Detect which cell encompasses the target text, then output its [X, Y] center coordinate. 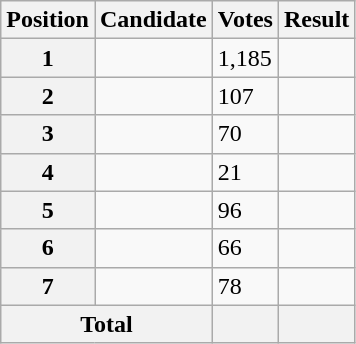
70 [245, 134]
3 [48, 134]
Votes [245, 20]
96 [245, 210]
21 [245, 172]
78 [245, 286]
Position [48, 20]
6 [48, 248]
66 [245, 248]
1,185 [245, 58]
5 [48, 210]
2 [48, 96]
Candidate [153, 20]
4 [48, 172]
1 [48, 58]
Result [316, 20]
Total [107, 324]
107 [245, 96]
7 [48, 286]
